Return the [x, y] coordinate for the center point of the cell that contains the specified text.  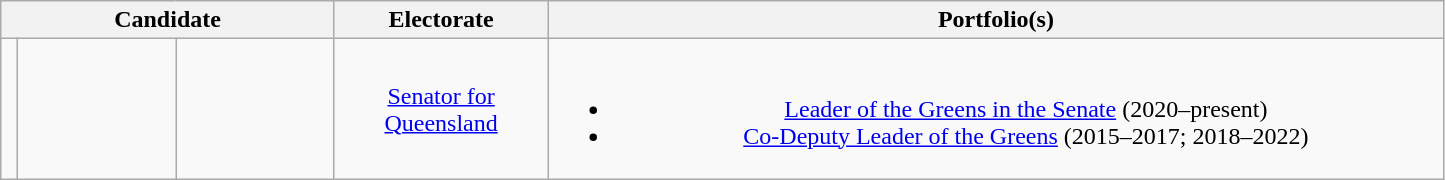
Candidate [168, 20]
Senator for Queensland [441, 109]
Electorate [441, 20]
Portfolio(s) [996, 20]
Leader of the Greens in the Senate (2020–present)Co-Deputy Leader of the Greens (2015–2017; 2018–2022) [996, 109]
